Pinpoint the cell where the given text exists, returning its (x, y) midpoint coordinate. 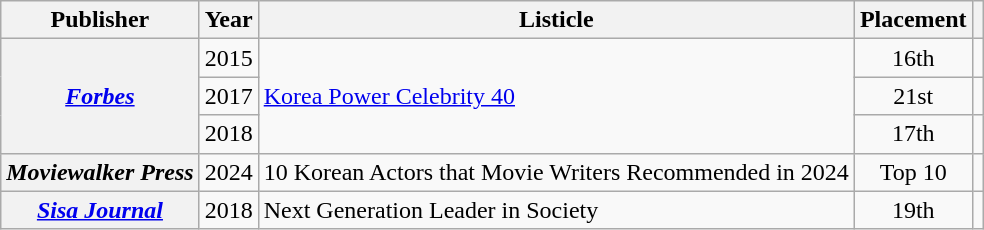
21st (913, 96)
Forbes (100, 96)
19th (913, 210)
Moviewalker Press (100, 172)
Top 10 (913, 172)
Publisher (100, 20)
2024 (228, 172)
2015 (228, 58)
Listicle (556, 20)
Placement (913, 20)
Year (228, 20)
10 Korean Actors that Movie Writers Recommended in 2024 (556, 172)
Next Generation Leader in Society (556, 210)
16th (913, 58)
Korea Power Celebrity 40 (556, 96)
Sisa Journal (100, 210)
17th (913, 134)
2017 (228, 96)
